For the text-containing cell, return its midpoint in [X, Y] coordinate format. 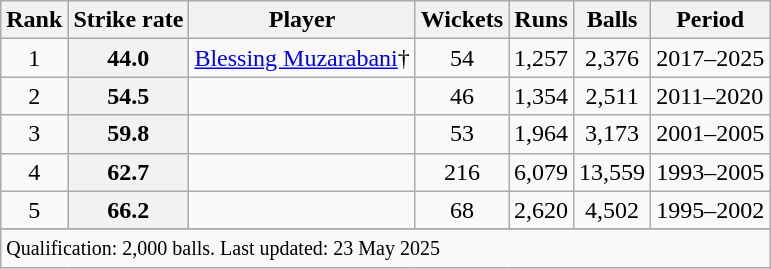
62.7 [128, 172]
1,354 [542, 96]
Blessing Muzarabani† [302, 58]
53 [462, 134]
3,173 [612, 134]
44.0 [128, 58]
Rank [34, 20]
5 [34, 210]
54.5 [128, 96]
Player [302, 20]
1,964 [542, 134]
Balls [612, 20]
68 [462, 210]
3 [34, 134]
46 [462, 96]
66.2 [128, 210]
1,257 [542, 58]
Period [710, 20]
2,511 [612, 96]
2,620 [542, 210]
2 [34, 96]
2,376 [612, 58]
13,559 [612, 172]
59.8 [128, 134]
1995–2002 [710, 210]
216 [462, 172]
Strike rate [128, 20]
4,502 [612, 210]
2011–2020 [710, 96]
Wickets [462, 20]
4 [34, 172]
6,079 [542, 172]
2017–2025 [710, 58]
54 [462, 58]
1 [34, 58]
1993–2005 [710, 172]
2001–2005 [710, 134]
Runs [542, 20]
Qualification: 2,000 balls. Last updated: 23 May 2025 [386, 248]
